Determine the (X, Y) coordinate at the center of the cell enclosing the given text.  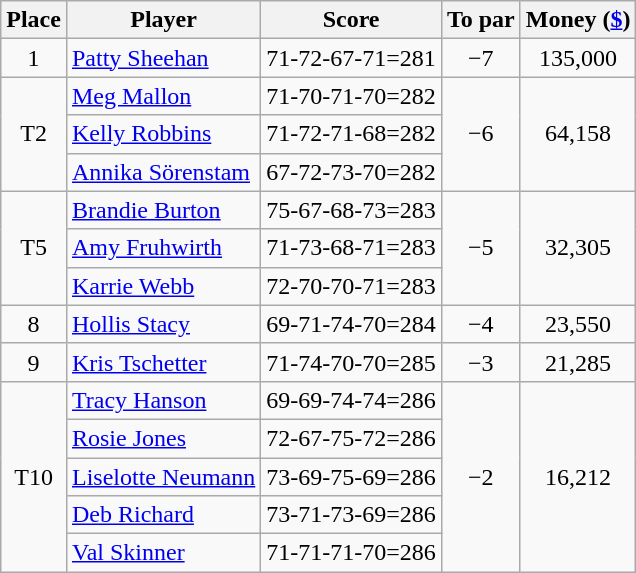
Kris Tschetter (163, 362)
72-70-70-71=283 (352, 286)
−7 (480, 58)
Liselotte Neumann (163, 477)
Deb Richard (163, 515)
Annika Sörenstam (163, 172)
−5 (480, 248)
71-70-71-70=282 (352, 96)
Rosie Jones (163, 438)
75-67-68-73=283 (352, 210)
71-72-71-68=282 (352, 134)
Score (352, 20)
67-72-73-70=282 (352, 172)
Amy Fruhwirth (163, 248)
Kelly Robbins (163, 134)
72-67-75-72=286 (352, 438)
Brandie Burton (163, 210)
71-72-67-71=281 (352, 58)
1 (34, 58)
73-69-75-69=286 (352, 477)
Hollis Stacy (163, 324)
Tracy Hanson (163, 400)
Patty Sheehan (163, 58)
T5 (34, 248)
−6 (480, 134)
To par (480, 20)
71-73-68-71=283 (352, 248)
Meg Mallon (163, 96)
71-71-71-70=286 (352, 553)
64,158 (578, 134)
Karrie Webb (163, 286)
71-74-70-70=285 (352, 362)
32,305 (578, 248)
Val Skinner (163, 553)
−3 (480, 362)
Place (34, 20)
21,285 (578, 362)
73-71-73-69=286 (352, 515)
T10 (34, 476)
T2 (34, 134)
−2 (480, 476)
16,212 (578, 476)
23,550 (578, 324)
9 (34, 362)
Money ($) (578, 20)
135,000 (578, 58)
69-71-74-70=284 (352, 324)
8 (34, 324)
69-69-74-74=286 (352, 400)
Player (163, 20)
−4 (480, 324)
